Scan for the cell matching the given text and deliver its [X, Y] coordinate at center. 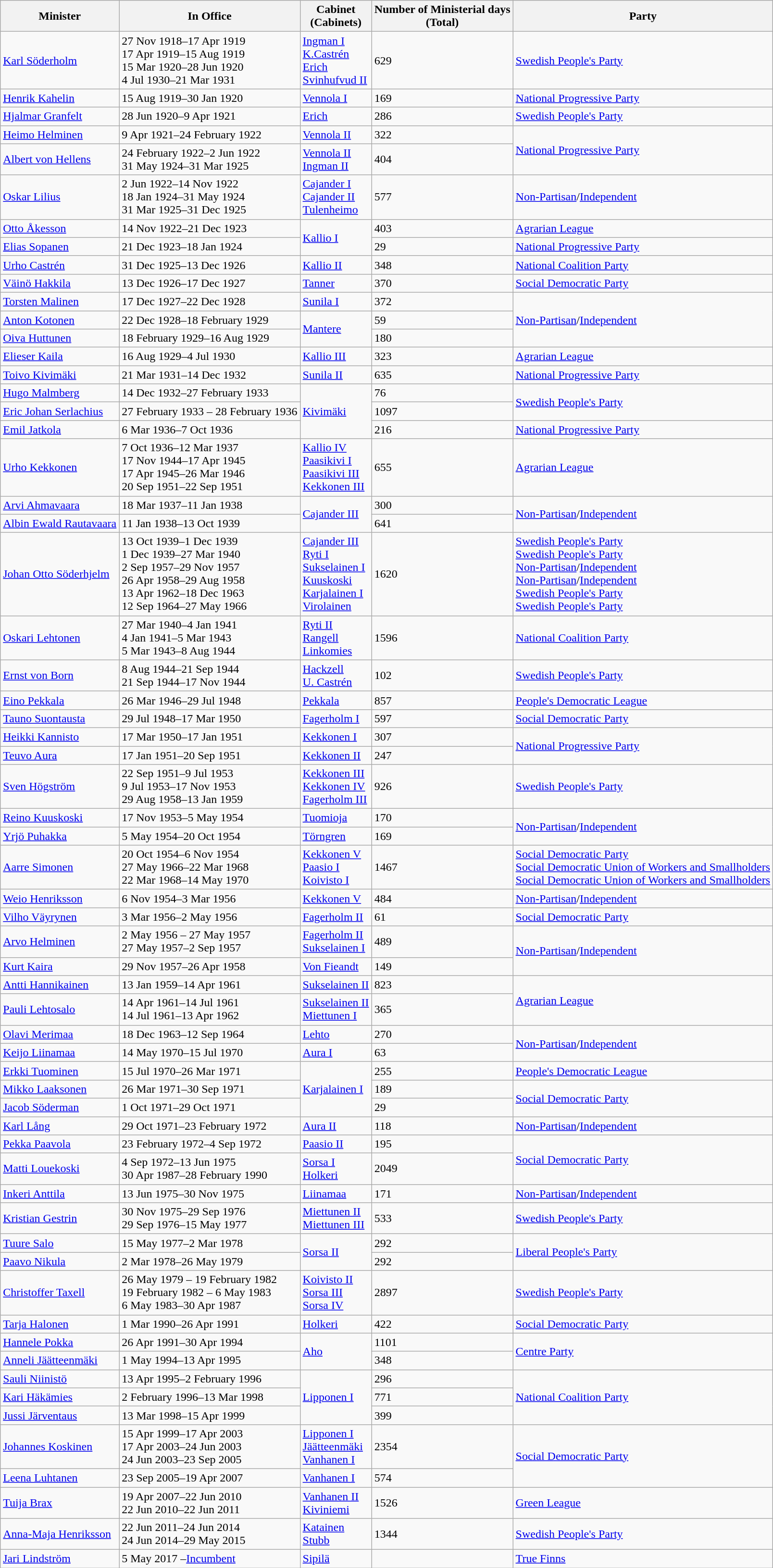
Henrik Kahelin [60, 98]
149 [442, 966]
300 [442, 505]
31 Dec 1925–13 Dec 1926 [210, 265]
Matti Louekoski [60, 1169]
In Office [210, 16]
629 [442, 61]
Vennola I [336, 98]
29 Jul 1948–17 Mar 1950 [210, 718]
2049 [442, 1169]
20 Oct 1954–6 Nov 195427 May 1966–22 Mar 196822 Mar 1968–14 May 1970 [210, 867]
Lehto [336, 1034]
Aho [336, 1351]
1 May 1994–13 Apr 1995 [210, 1360]
15 Apr 1999–17 Apr 200317 Apr 2003–24 Jun 200324 Jun 2003–23 Sep 2005 [210, 1446]
Pauli Lehtosalo [60, 1009]
13 Jun 1975–30 Nov 1975 [210, 1194]
Tauno Suontausta [60, 718]
635 [442, 375]
Lipponen I [336, 1397]
Minister [60, 16]
18 February 1929–16 Aug 1929 [210, 338]
Christoffer Taxell [60, 1293]
KatainenStubb [336, 1534]
7 Oct 1936–12 Mar 193717 Nov 1944–17 Apr 194517 Apr 1945–26 Mar 194620 Sep 1951–22 Sep 1951 [210, 467]
Elieser Kaila [60, 357]
15 May 1977–2 Mar 1978 [210, 1243]
Kekkonen II [336, 755]
Toivo Kivimäki [60, 375]
577 [442, 197]
Von Fieandt [336, 966]
Yrjö Puhakka [60, 836]
171 [442, 1194]
Kari Häkämies [60, 1397]
Teuvo Aura [60, 755]
Vennola II [336, 135]
Albert von Hellens [60, 160]
Tuija Brax [60, 1502]
18 Mar 1937–11 Jan 1938 [210, 505]
6 Nov 1954–3 Mar 1956 [210, 899]
14 Apr 1961–14 Jul 196114 Jul 1961–13 Apr 1962 [210, 1009]
Kivimäki [336, 411]
399 [442, 1415]
4 Sep 1972–13 Jun 197530 Apr 1987–28 February 1990 [210, 1169]
27 Mar 1940–4 Jan 19414 Jan 1941–5 Mar 19435 Mar 1943–8 Aug 1944 [210, 638]
Vennola IIIngman II [336, 160]
Albin Ewald Rautavaara [60, 523]
Ryti IIRangellLinkomies [336, 638]
Pekkala [336, 700]
1526 [442, 1502]
5 May 2017 –Incumbent [210, 1559]
Sauli Niinistö [60, 1379]
Törngren [336, 836]
Erkki Tuominen [60, 1071]
286 [442, 116]
247 [442, 755]
216 [442, 430]
Number of Ministerial days (Total) [442, 16]
14 Nov 1922–21 Dec 1923 [210, 228]
1 Mar 1990–26 Apr 1991 [210, 1324]
Erich [336, 116]
Green League [643, 1502]
19 Apr 2007–22 Jun 201022 Jun 2010–22 Jun 2011 [210, 1502]
195 [442, 1144]
Tanner [336, 283]
22 Dec 1928–18 February 1929 [210, 320]
Oskar Lilius [60, 197]
Hannele Pokka [60, 1342]
Sorsa IHolkeri [336, 1169]
27 February 1933 – 28 February 1936 [210, 411]
Aarre Simonen [60, 867]
26 Mar 1971–30 Sep 1971 [210, 1089]
270 [442, 1034]
63 [442, 1052]
15 Aug 1919–30 Jan 1920 [210, 98]
2 Mar 1978–26 May 1979 [210, 1261]
Kallio I [336, 237]
17 Mar 1950–17 Jan 1951 [210, 737]
Aura II [336, 1126]
13 Apr 1995–2 February 1996 [210, 1379]
255 [442, 1071]
Paavo Nikula [60, 1261]
28 Jun 1920–9 Apr 1921 [210, 116]
926 [442, 787]
8 Aug 1944–21 Sep 194421 Sep 1944–17 Nov 1944 [210, 676]
Kallio III [336, 357]
Hugo Malmberg [60, 393]
17 Nov 1953–5 May 1954 [210, 818]
Centre Party [643, 1351]
102 [442, 676]
13 Dec 1926–17 Dec 1927 [210, 283]
13 Mar 1998–15 Apr 1999 [210, 1415]
170 [442, 818]
641 [442, 523]
Keijo Liinamaa [60, 1052]
5 May 1954–20 Oct 1954 [210, 836]
307 [442, 737]
26 Mar 1946–29 Jul 1948 [210, 700]
370 [442, 283]
Heikki Kannisto [60, 737]
Jussi Järventaus [60, 1415]
Anneli Jäätteenmäki [60, 1360]
Olavi Merimaa [60, 1034]
1596 [442, 638]
Tuure Salo [60, 1243]
322 [442, 135]
1620 [442, 574]
Fagerholm II [336, 917]
Sunila I [336, 301]
16 Aug 1929–4 Jul 1930 [210, 357]
2 Jun 1922–14 Nov 192218 Jan 1924–31 May 192431 Mar 1925–31 Dec 1925 [210, 197]
771 [442, 1397]
2 February 1996–13 Mar 1998 [210, 1397]
21 Dec 1923–18 Jan 1924 [210, 247]
True Finns [643, 1559]
Reino Kuuskoski [60, 818]
Cajander IIIRyti ISukselainen IKuuskoskiKarjalainen IVirolainen [336, 574]
Kekkonen VPaasio IKoivisto I [336, 867]
Heimo Helminen [60, 135]
Kekkonen I [336, 737]
Kekkonen V [336, 899]
Emil Jatkola [60, 430]
Elias Sopanen [60, 247]
17 Jan 1951–20 Sep 1951 [210, 755]
Party [643, 16]
Ernst von Born [60, 676]
365 [442, 1009]
118 [442, 1126]
17 Dec 1927–22 Dec 1928 [210, 301]
533 [442, 1219]
Urho Kekkonen [60, 467]
Pekka Paavola [60, 1144]
Sipilä [336, 1559]
Vilho Väyrynen [60, 917]
2 May 1956 – 27 May 195727 May 1957–2 Sep 1957 [210, 942]
Liberal People's Party [643, 1252]
Eric Johan Serlachius [60, 411]
484 [442, 899]
Arvo Helminen [60, 942]
1097 [442, 411]
574 [442, 1478]
14 Dec 1932–27 February 1933 [210, 393]
Eino Pekkala [60, 700]
14 May 1970–15 Jul 1970 [210, 1052]
15 Jul 1970–26 Mar 1971 [210, 1071]
Social Democratic PartySocial Democratic Union of Workers and SmallholdersSocial Democratic Union of Workers and Smallholders [643, 867]
18 Dec 1963–12 Sep 1964 [210, 1034]
Urho Castrén [60, 265]
Fagerholm IISukselainen I [336, 942]
Sunila II [336, 375]
21 Mar 1931–14 Dec 1932 [210, 375]
323 [442, 357]
Anna-Maja Henriksson [60, 1534]
9 Apr 1921–24 February 1922 [210, 135]
Jacob Söderman [60, 1107]
Johan Otto Söderhjelm [60, 574]
Sukselainen IIMiettunen I [336, 1009]
23 Sep 2005–19 Apr 2007 [210, 1478]
Karl Lång [60, 1126]
422 [442, 1324]
Cabinet(Cabinets) [336, 16]
1 Oct 1971–29 Oct 1971 [210, 1107]
Vanhanen IIKiviniemi [336, 1502]
296 [442, 1379]
1344 [442, 1534]
6 Mar 1936–7 Oct 1936 [210, 430]
Koivisto IISorsa IIISorsa IV [336, 1293]
372 [442, 301]
61 [442, 917]
Fagerholm I [336, 718]
Miettunen IIMiettunen III [336, 1219]
180 [442, 338]
Holkeri [336, 1324]
23 February 1972–4 Sep 1972 [210, 1144]
Otto Åkesson [60, 228]
13 Jan 1959–14 Apr 1961 [210, 985]
1467 [442, 867]
13 Oct 1939–1 Dec 19391 Dec 1939–27 Mar 19402 Sep 1957–29 Nov 195726 Apr 1958–29 Aug 195813 Apr 1962–18 Dec 196312 Sep 1964–27 May 1966 [210, 574]
26 Apr 1991–30 Apr 1994 [210, 1342]
Aura I [336, 1052]
Weio Henriksson [60, 899]
HackzellU. Castrén [336, 676]
Kallio IVPaasikivi IPaasikivi IIIKekkonen III [336, 467]
Swedish People's PartySwedish People's PartyNon-Partisan/IndependentNon-Partisan/IndependentSwedish People's PartySwedish People's Party [643, 574]
Kekkonen IIIKekkonen IVFagerholm III [336, 787]
Väinö Hakkila [60, 283]
26 May 1979 – 19 February 198219 February 1982 – 6 May 19836 May 1983–30 Apr 1987 [210, 1293]
Sven Högström [60, 787]
Inkeri Anttila [60, 1194]
Oiva Huttunen [60, 338]
29 Nov 1957–26 Apr 1958 [210, 966]
Sorsa II [336, 1252]
823 [442, 985]
Arvi Ahmavaara [60, 505]
Karl Söderholm [60, 61]
Karjalainen I [336, 1089]
11 Jan 1938–13 Oct 1939 [210, 523]
Kallio II [336, 265]
Cajander ICajander IITulenheimo [336, 197]
489 [442, 942]
22 Jun 2011–24 Jun 201424 Jun 2014–29 May 2015 [210, 1534]
857 [442, 700]
76 [442, 393]
Kristian Gestrin [60, 1219]
1101 [442, 1342]
24 February 1922–2 Jun 192231 May 1924–31 Mar 1925 [210, 160]
597 [442, 718]
27 Nov 1918–17 Apr 191917 Apr 1919–15 Aug 191915 Mar 1920–28 Jun 19204 Jul 1930–21 Mar 1931 [210, 61]
Kurt Kaira [60, 966]
29 Oct 1971–23 February 1972 [210, 1126]
Hjalmar Granfelt [60, 116]
2354 [442, 1446]
Johannes Koskinen [60, 1446]
Oskari Lehtonen [60, 638]
Paasio II [336, 1144]
59 [442, 320]
Leena Luhtanen [60, 1478]
Lipponen IJäätteenmäkiVanhanen I [336, 1446]
404 [442, 160]
30 Nov 1975–29 Sep 197629 Sep 1976–15 May 1977 [210, 1219]
Liinamaa [336, 1194]
Tuomioja [336, 818]
Tarja Halonen [60, 1324]
Jari Lindström [60, 1559]
Antti Hannikainen [60, 985]
Sukselainen II [336, 985]
655 [442, 467]
Vanhanen I [336, 1478]
Mikko Laaksonen [60, 1089]
22 Sep 1951–9 Jul 19539 Jul 1953–17 Nov 195329 Aug 1958–13 Jan 1959 [210, 787]
Anton Kotonen [60, 320]
Torsten Malinen [60, 301]
Mantere [336, 329]
2897 [442, 1293]
3 Mar 1956–2 May 1956 [210, 917]
403 [442, 228]
189 [442, 1089]
Ingman IK.CastrénErichSvinhufvud II [336, 61]
Cajander III [336, 514]
